Output the [x, y] coordinate of the center of the cell containing the given text.  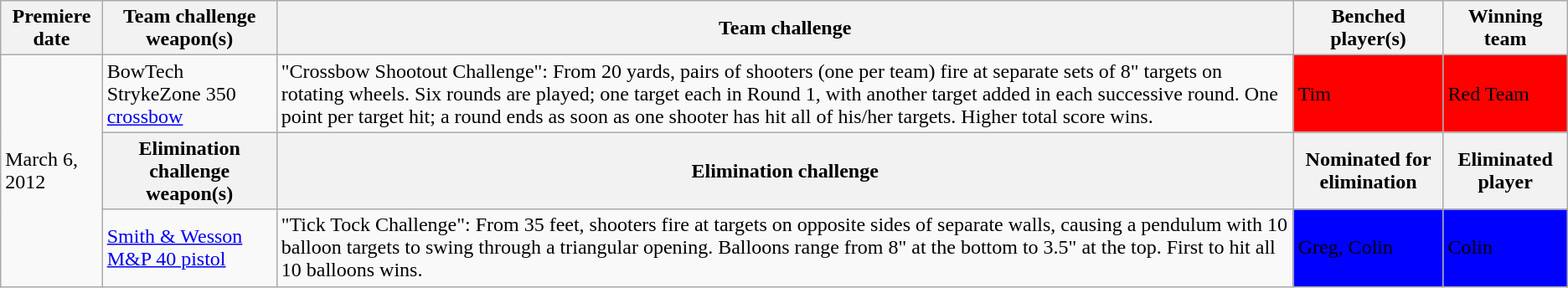
Greg, Colin [1369, 248]
Elimination challenge weapon(s) [189, 171]
Eliminated player [1505, 171]
Nominated for elimination [1369, 171]
Winning team [1505, 28]
Smith & Wesson M&P 40 pistol [189, 248]
Team challenge [785, 28]
Premiere date [52, 28]
Elimination challenge [785, 171]
Colin [1505, 248]
Red Team [1505, 94]
Team challenge weapon(s) [189, 28]
March 6, 2012 [52, 171]
Benched player(s) [1369, 28]
Tim [1369, 94]
BowTech StrykeZone 350 crossbow [189, 94]
